Pinpoint the cell where the given text exists, returning its [X, Y] midpoint coordinate. 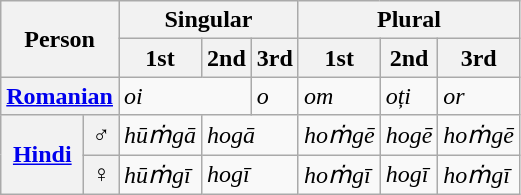
or [479, 96]
hogē [409, 135]
Romanian [60, 96]
om [339, 96]
oi [184, 96]
Singular [208, 20]
Hindi [42, 154]
hūṁgā [160, 135]
♂ [102, 135]
oți [409, 96]
♀ [102, 174]
o [274, 96]
hogā [250, 135]
hūṁgī [160, 174]
Person [60, 39]
Plural [408, 20]
